Detect which cell encompasses the target text, then output its [x, y] center coordinate. 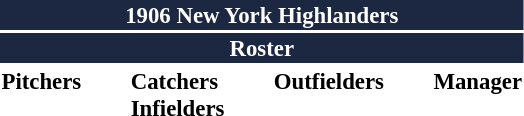
1906 New York Highlanders [262, 15]
Roster [262, 48]
